Output the [x, y] coordinate of the center of the cell containing the given text.  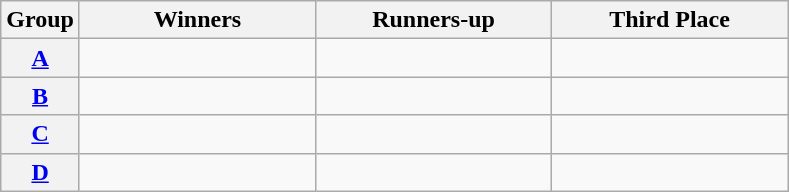
B [40, 96]
Group [40, 20]
Winners [197, 20]
A [40, 58]
C [40, 134]
D [40, 172]
Third Place [670, 20]
Runners-up [433, 20]
